Output the [x, y] coordinate of the center of the cell containing the given text.  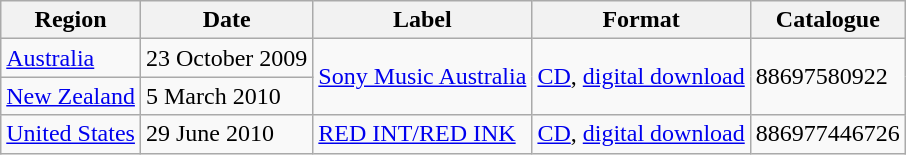
Date [226, 20]
23 October 2009 [226, 58]
Sony Music Australia [422, 77]
5 March 2010 [226, 96]
Catalogue [828, 20]
RED INT/RED INK [422, 134]
Label [422, 20]
Region [71, 20]
Format [641, 20]
886977446726 [828, 134]
29 June 2010 [226, 134]
Australia [71, 58]
United States [71, 134]
New Zealand [71, 96]
88697580922 [828, 77]
